Provide the [x, y] coordinate of the cell's center where the given text is located.  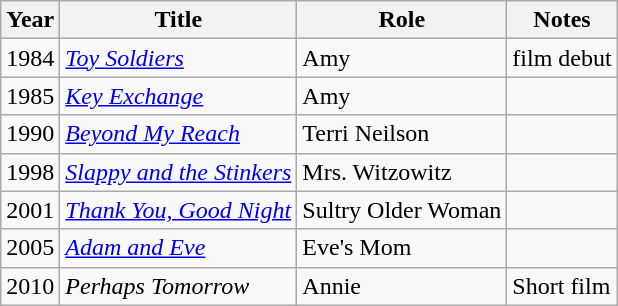
1984 [30, 58]
1998 [30, 172]
Year [30, 20]
Terri Neilson [402, 134]
Key Exchange [178, 96]
2005 [30, 248]
Role [402, 20]
Mrs. Witzowitz [402, 172]
Adam and Eve [178, 248]
Sultry Older Woman [402, 210]
Eve's Mom [402, 248]
Notes [562, 20]
1990 [30, 134]
2010 [30, 286]
Slappy and the Stinkers [178, 172]
Title [178, 20]
film debut [562, 58]
1985 [30, 96]
Beyond My Reach [178, 134]
Toy Soldiers [178, 58]
Short film [562, 286]
Annie [402, 286]
Perhaps Tomorrow [178, 286]
2001 [30, 210]
Thank You, Good Night [178, 210]
